Identify which cell holds the provided text, then report its (X, Y) central coordinate. 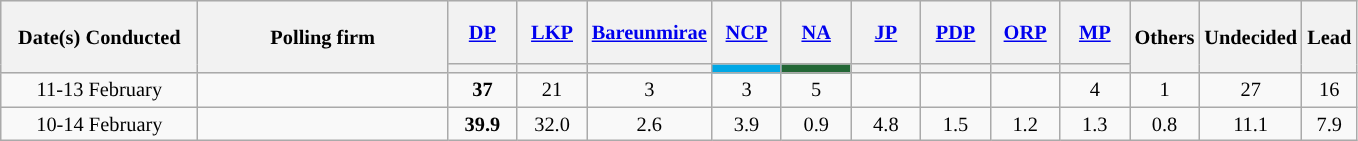
4.8 (886, 124)
11-13 February (100, 90)
21 (552, 90)
Lead (1330, 38)
16 (1330, 90)
0.9 (816, 124)
MP (1095, 32)
1 (1165, 90)
1.5 (956, 124)
0.8 (1165, 124)
39.9 (483, 124)
Polling firm (323, 38)
27 (1250, 90)
Bareunmirae (650, 32)
Undecided (1250, 38)
2.6 (650, 124)
ORP (1025, 32)
1.2 (1025, 124)
7.9 (1330, 124)
Date(s) Conducted (100, 38)
NA (816, 32)
32.0 (552, 124)
1.3 (1095, 124)
4 (1095, 90)
PDP (956, 32)
NCP (747, 32)
11.1 (1250, 124)
DP (483, 32)
3.9 (747, 124)
5 (816, 90)
LKP (552, 32)
10-14 February (100, 124)
37 (483, 90)
JP (886, 32)
Others (1165, 38)
